Output the (X, Y) coordinate of the center of the cell containing the given text.  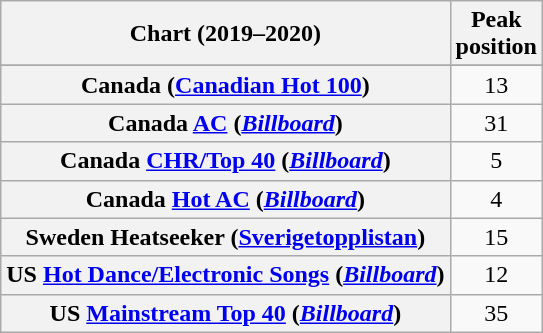
31 (496, 123)
Sweden Heatseeker (Sverigetopplistan) (226, 237)
Canada CHR/Top 40 (Billboard) (226, 161)
13 (496, 85)
12 (496, 275)
4 (496, 199)
5 (496, 161)
35 (496, 313)
Canada Hot AC (Billboard) (226, 199)
Canada AC (Billboard) (226, 123)
US Mainstream Top 40 (Billboard) (226, 313)
US Hot Dance/Electronic Songs (Billboard) (226, 275)
15 (496, 237)
Peakposition (496, 34)
Canada (Canadian Hot 100) (226, 85)
Chart (2019–2020) (226, 34)
